Search for the cell housing the specified text and yield its [x, y] center coordinate. 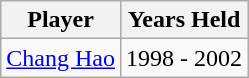
Years Held [184, 20]
1998 - 2002 [184, 58]
Chang Hao [61, 58]
Player [61, 20]
